Return the (x, y) coordinate for the center point of the cell that contains the specified text.  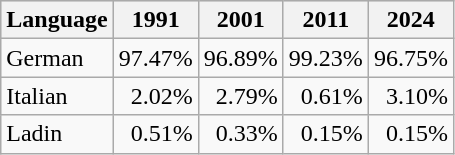
96.89% (240, 58)
German (57, 58)
2001 (240, 20)
Language (57, 20)
99.23% (326, 58)
97.47% (156, 58)
1991 (156, 20)
0.33% (240, 134)
96.75% (410, 58)
2024 (410, 20)
0.51% (156, 134)
2011 (326, 20)
Ladin (57, 134)
Italian (57, 96)
2.02% (156, 96)
3.10% (410, 96)
0.61% (326, 96)
2.79% (240, 96)
